Identify which cell holds the provided text, then report its (X, Y) central coordinate. 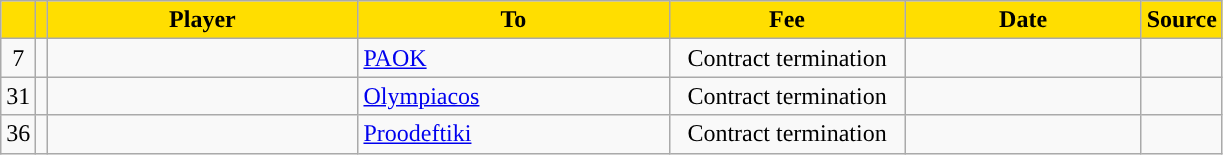
Source (1182, 20)
31 (18, 96)
To (514, 20)
Fee (787, 20)
PAOK (514, 58)
7 (18, 58)
Date (1023, 20)
Olympiacos (514, 96)
36 (18, 134)
Player (202, 20)
Proodeftiki (514, 134)
